Locate the cell with the specified text and output its [X, Y] center coordinate. 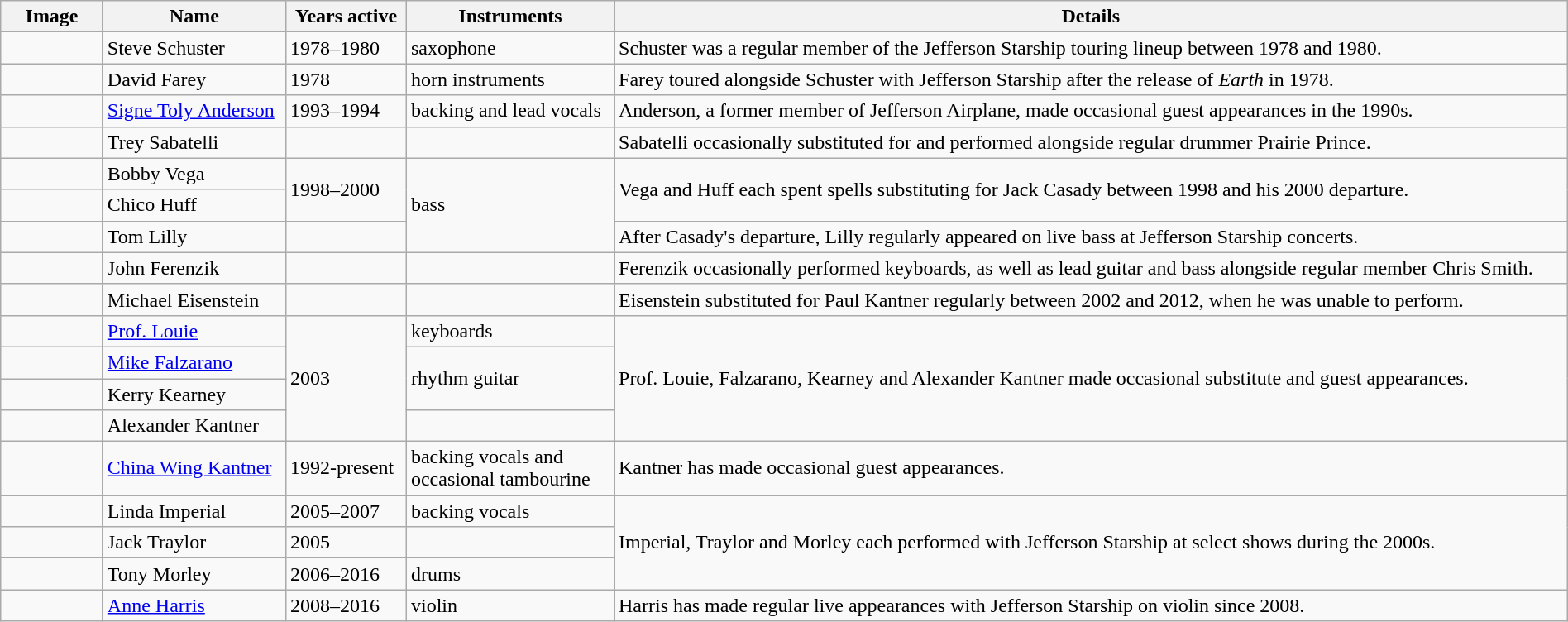
Schuster was a regular member of the Jefferson Starship touring lineup between 1978 and 1980. [1090, 48]
Anderson, a former member of Jefferson Airplane, made occasional guest appearances in the 1990s. [1090, 111]
Years active [346, 17]
Alexander Kantner [194, 426]
Instruments [509, 17]
Anne Harris [194, 605]
Ferenzik occasionally performed keyboards, as well as lead guitar and bass alongside regular member Chris Smith. [1090, 268]
Imperial, Traylor and Morley each performed with Jefferson Starship at select shows during the 2000s. [1090, 543]
Jack Traylor [194, 543]
Kantner has made occasional guest appearances. [1090, 468]
keyboards [509, 331]
Bobby Vega [194, 174]
Prof. Louie, Falzarano, Kearney and Alexander Kantner made occasional substitute and guest appearances. [1090, 378]
2008–2016 [346, 605]
backing vocals and occasional tambourine [509, 468]
Linda Imperial [194, 511]
Image [52, 17]
Mike Falzarano [194, 362]
Chico Huff [194, 205]
Farey toured alongside Schuster with Jefferson Starship after the release of Earth in 1978. [1090, 79]
Trey Sabatelli [194, 142]
Signe Toly Anderson [194, 111]
Details [1090, 17]
1978–1980 [346, 48]
horn instruments [509, 79]
1992-present [346, 468]
2006–2016 [346, 574]
Name [194, 17]
1993–1994 [346, 111]
1998–2000 [346, 189]
China Wing Kantner [194, 468]
After Casady's departure, Lilly regularly appeared on live bass at Jefferson Starship concerts. [1090, 237]
Tom Lilly [194, 237]
saxophone [509, 48]
Steve Schuster [194, 48]
bass [509, 205]
violin [509, 605]
2005–2007 [346, 511]
drums [509, 574]
1978 [346, 79]
David Farey [194, 79]
rhythm guitar [509, 378]
Vega and Huff each spent spells substituting for Jack Casady between 1998 and his 2000 departure. [1090, 189]
Tony Morley [194, 574]
2005 [346, 543]
Michael Eisenstein [194, 299]
Sabatelli occasionally substituted for and performed alongside regular drummer Prairie Prince. [1090, 142]
Eisenstein substituted for Paul Kantner regularly between 2002 and 2012, when he was unable to perform. [1090, 299]
2003 [346, 378]
backing vocals [509, 511]
backing and lead vocals [509, 111]
Harris has made regular live appearances with Jefferson Starship on violin since 2008. [1090, 605]
Prof. Louie [194, 331]
John Ferenzik [194, 268]
Kerry Kearney [194, 395]
